From the cell containing the given text, extract its center point as (X, Y) coordinate. 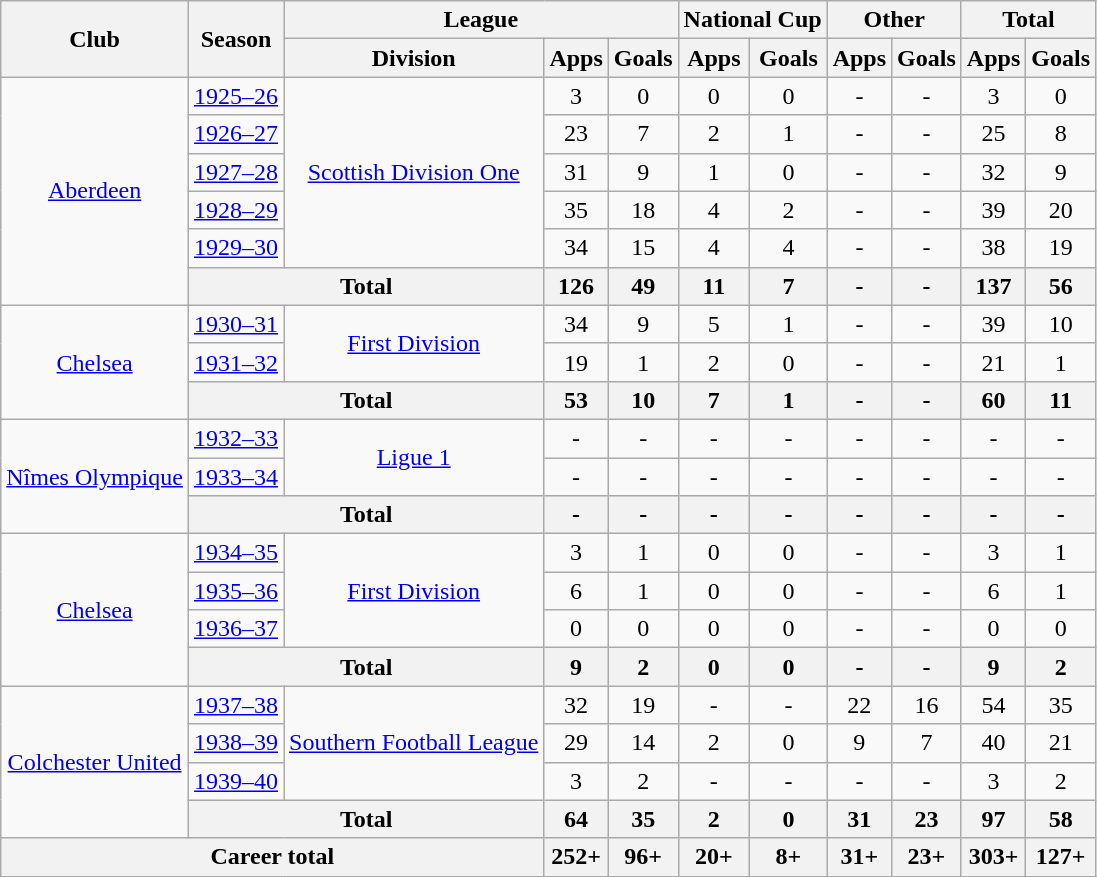
40 (993, 743)
1929–30 (236, 248)
8+ (789, 857)
14 (643, 743)
8 (1061, 134)
Club (95, 39)
20+ (714, 857)
126 (576, 286)
18 (643, 210)
1934–35 (236, 553)
Division (414, 58)
49 (643, 286)
1936–37 (236, 629)
96+ (643, 857)
Colchester United (95, 762)
1928–29 (236, 210)
Career total (272, 857)
1927–28 (236, 172)
Aberdeen (95, 191)
58 (1061, 819)
252+ (576, 857)
1925–26 (236, 96)
National Cup (752, 20)
1926–27 (236, 134)
15 (643, 248)
1935–36 (236, 591)
54 (993, 705)
53 (576, 400)
38 (993, 248)
20 (1061, 210)
31+ (859, 857)
1938–39 (236, 743)
1939–40 (236, 781)
1930–31 (236, 324)
Other (894, 20)
1937–38 (236, 705)
Scottish Division One (414, 172)
Nîmes Olympique (95, 476)
97 (993, 819)
Season (236, 39)
127+ (1061, 857)
League (482, 20)
29 (576, 743)
137 (993, 286)
303+ (993, 857)
56 (1061, 286)
64 (576, 819)
1932–33 (236, 438)
1933–34 (236, 477)
1931–32 (236, 362)
23+ (927, 857)
Southern Football League (414, 743)
5 (714, 324)
Ligue 1 (414, 457)
25 (993, 134)
22 (859, 705)
60 (993, 400)
16 (927, 705)
